Find where the given text appears and provide that cell's center as (x, y) coordinate. 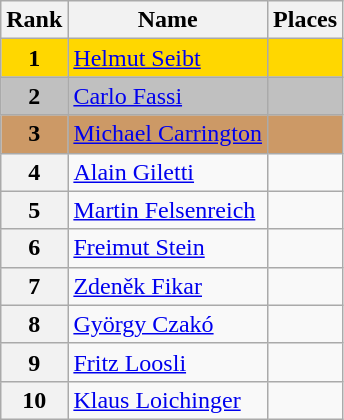
Fritz Loosli (168, 362)
Helmut Seibt (168, 58)
3 (34, 134)
5 (34, 210)
Name (168, 20)
1 (34, 58)
Freimut Stein (168, 248)
7 (34, 286)
Rank (34, 20)
Martin Felsenreich (168, 210)
Zdeněk Fikar (168, 286)
Carlo Fassi (168, 96)
Places (306, 20)
Alain Giletti (168, 172)
2 (34, 96)
8 (34, 324)
10 (34, 400)
Michael Carrington (168, 134)
9 (34, 362)
6 (34, 248)
4 (34, 172)
György Czakó (168, 324)
Klaus Loichinger (168, 400)
